Provide the (X, Y) coordinate of the cell's center where the given text is located.  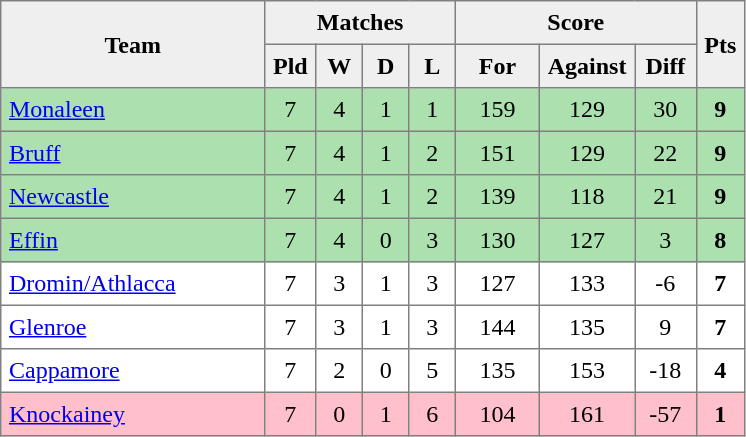
For (497, 66)
Glenroe (133, 327)
139 (497, 197)
Matches (360, 23)
21 (666, 197)
Against (586, 66)
130 (497, 240)
Score (576, 23)
Knockainey (133, 414)
Team (133, 44)
6 (432, 414)
Bruff (133, 153)
133 (586, 284)
153 (586, 371)
Pld (290, 66)
Cappamore (133, 371)
Diff (666, 66)
5 (432, 371)
144 (497, 327)
L (432, 66)
D (385, 66)
Monaleen (133, 110)
-18 (666, 371)
30 (666, 110)
-57 (666, 414)
-6 (666, 284)
151 (497, 153)
Pts (720, 44)
159 (497, 110)
Effin (133, 240)
22 (666, 153)
W (339, 66)
8 (720, 240)
104 (497, 414)
118 (586, 197)
Newcastle (133, 197)
161 (586, 414)
Dromin/Athlacca (133, 284)
